Search for the cell housing the specified text and yield its [x, y] center coordinate. 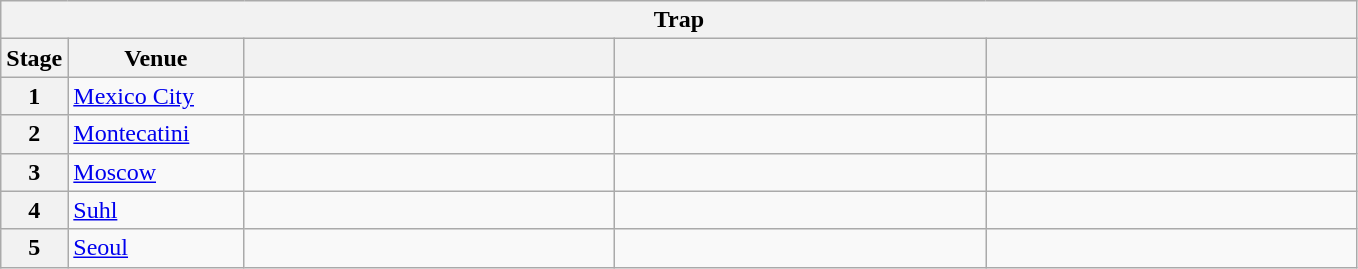
Venue [156, 58]
Mexico City [156, 96]
Trap [679, 20]
Moscow [156, 172]
3 [34, 172]
Suhl [156, 210]
Stage [34, 58]
1 [34, 96]
Seoul [156, 248]
2 [34, 134]
Montecatini [156, 134]
4 [34, 210]
5 [34, 248]
